Search for the cell housing the specified text and yield its [X, Y] center coordinate. 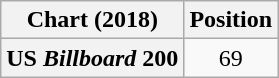
Position [231, 20]
69 [231, 58]
US Billboard 200 [92, 58]
Chart (2018) [92, 20]
